Find where the given text appears and provide that cell's center as [x, y] coordinate. 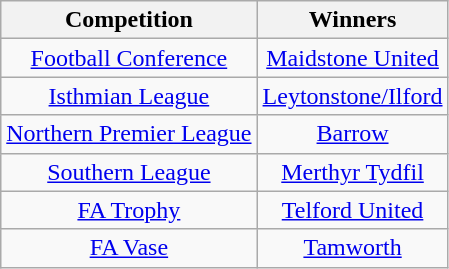
Northern Premier League [129, 134]
Barrow [352, 134]
Merthyr Tydfil [352, 172]
Tamworth [352, 248]
Southern League [129, 172]
Leytonstone/Ilford [352, 96]
Maidstone United [352, 58]
Isthmian League [129, 96]
Competition [129, 20]
Football Conference [129, 58]
FA Vase [129, 248]
Telford United [352, 210]
Winners [352, 20]
FA Trophy [129, 210]
